For the text-containing cell, return its midpoint in (x, y) coordinate format. 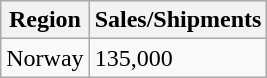
135,000 (178, 58)
Norway (45, 58)
Region (45, 20)
Sales/Shipments (178, 20)
